Scan for the cell matching the given text and deliver its [x, y] coordinate at center. 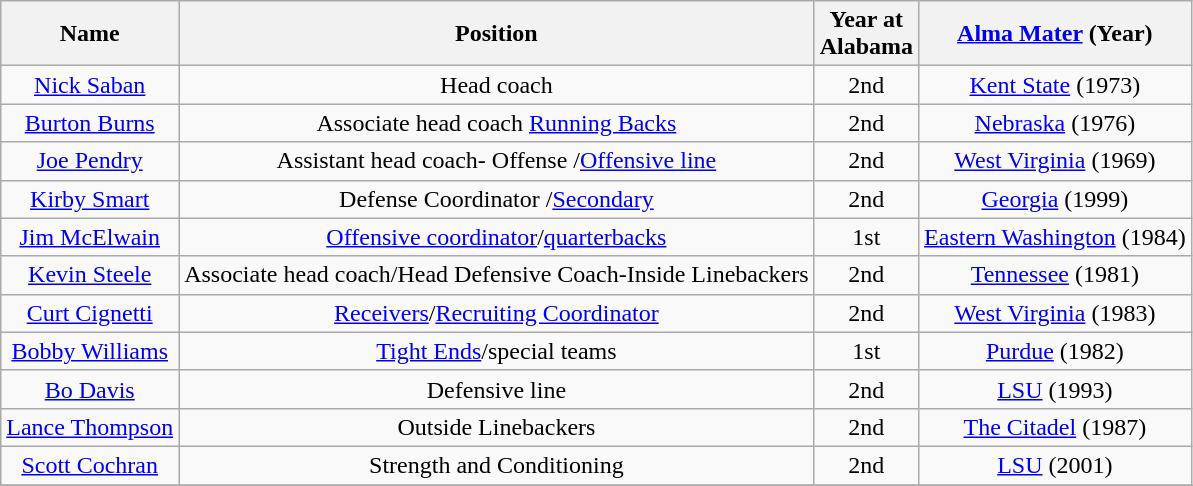
Burton Burns [90, 123]
Lance Thompson [90, 427]
Tight Ends/special teams [496, 351]
Nick Saban [90, 85]
Tennessee (1981) [1056, 275]
Associate head coach Running Backs [496, 123]
Outside Linebackers [496, 427]
Defensive line [496, 389]
The Citadel (1987) [1056, 427]
Associate head coach/Head Defensive Coach-Inside Linebackers [496, 275]
LSU (2001) [1056, 465]
Purdue (1982) [1056, 351]
Year at Alabama [866, 34]
Georgia (1999) [1056, 199]
Receivers/Recruiting Coordinator [496, 313]
Position [496, 34]
Joe Pendry [90, 161]
Kevin Steele [90, 275]
Bobby Williams [90, 351]
Curt Cignetti [90, 313]
Alma Mater (Year) [1056, 34]
Assistant head coach- Offense /Offensive line [496, 161]
Nebraska (1976) [1056, 123]
Kirby Smart [90, 199]
Scott Cochran [90, 465]
Jim McElwain [90, 237]
Name [90, 34]
Head coach [496, 85]
West Virginia (1983) [1056, 313]
LSU (1993) [1056, 389]
Strength and Conditioning [496, 465]
Eastern Washington (1984) [1056, 237]
West Virginia (1969) [1056, 161]
Bo Davis [90, 389]
Defense Coordinator /Secondary [496, 199]
Offensive coordinator/quarterbacks [496, 237]
Kent State (1973) [1056, 85]
